Locate the cell with the specified text and output its [X, Y] center coordinate. 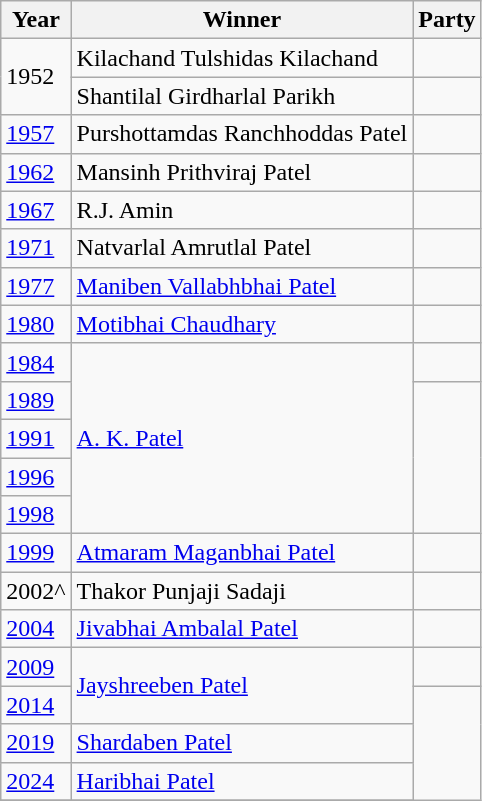
Winner [242, 20]
1962 [36, 172]
Maniben Vallabhbhai Patel [242, 286]
1989 [36, 400]
Atmaram Maganbhai Patel [242, 553]
1980 [36, 324]
1977 [36, 286]
1967 [36, 210]
2004 [36, 629]
1996 [36, 477]
1999 [36, 553]
2014 [36, 705]
2024 [36, 781]
Year [36, 20]
Natvarlal Amrutlal Patel [242, 248]
Jivabhai Ambalal Patel [242, 629]
A. K. Patel [242, 438]
2009 [36, 667]
1998 [36, 515]
Shardaben Patel [242, 743]
Party [447, 20]
2002^ [36, 591]
1991 [36, 438]
Purshottamdas Ranchhoddas Patel [242, 134]
1984 [36, 362]
Motibhai Chaudhary [242, 324]
R.J. Amin [242, 210]
Mansinh Prithviraj Patel [242, 172]
2019 [36, 743]
1957 [36, 134]
Kilachand Tulshidas Kilachand [242, 58]
Jayshreeben Patel [242, 686]
Thakor Punjaji Sadaji [242, 591]
1971 [36, 248]
1952 [36, 77]
Haribhai Patel [242, 781]
Shantilal Girdharlal Parikh [242, 96]
